Pinpoint the cell where the given text exists, returning its (x, y) midpoint coordinate. 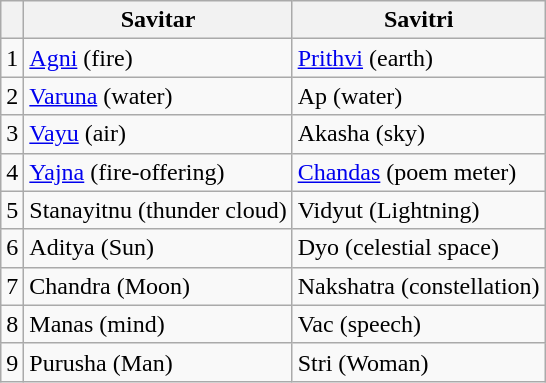
Ap (water) (418, 96)
2 (12, 96)
Chandas (poem meter) (418, 172)
Dyo (celestial space) (418, 248)
7 (12, 286)
4 (12, 172)
Akasha (sky) (418, 134)
Varuna (water) (158, 96)
Aditya (Sun) (158, 248)
1 (12, 58)
9 (12, 362)
Manas (mind) (158, 324)
Savitri (418, 20)
Purusha (Man) (158, 362)
Stri (Woman) (418, 362)
Nakshatra (constellation) (418, 286)
Chandra (Moon) (158, 286)
Vidyut (Lightning) (418, 210)
Vac (speech) (418, 324)
3 (12, 134)
5 (12, 210)
Savitar (158, 20)
8 (12, 324)
6 (12, 248)
Vayu (air) (158, 134)
Stanayitnu (thunder cloud) (158, 210)
Agni (fire) (158, 58)
Yajna (fire-offering) (158, 172)
Prithvi (earth) (418, 58)
